Determine the [x, y] coordinate at the center of the cell enclosing the given text.  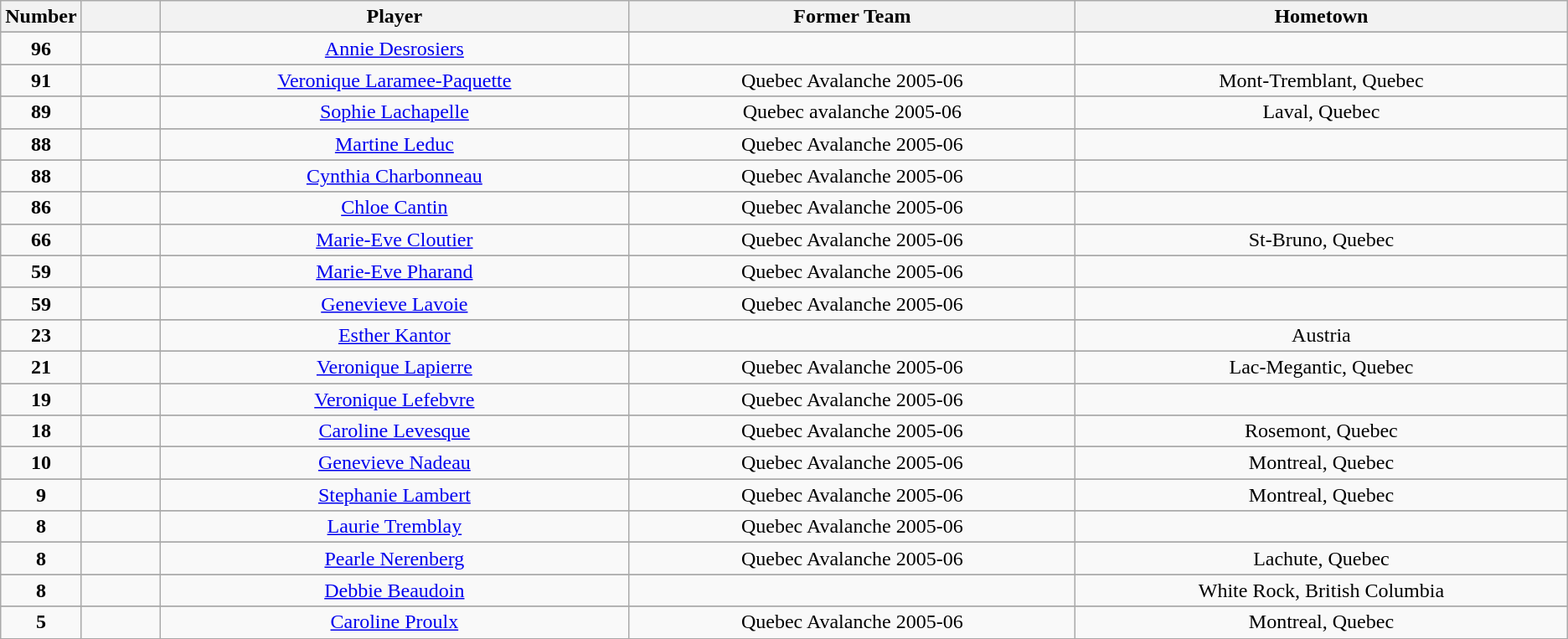
86 [41, 208]
Cynthia Charbonneau [395, 176]
Genevieve Lavoie [395, 303]
Lac-Megantic, Quebec [1322, 367]
Number [41, 17]
St-Bruno, Quebec [1322, 240]
Genevieve Nadeau [395, 463]
Marie-Eve Cloutier [395, 240]
Sophie Lachapelle [395, 112]
Caroline Levesque [395, 431]
Austria [1322, 335]
Rosemont, Quebec [1322, 431]
Player [395, 17]
Chloe Cantin [395, 208]
91 [41, 80]
Veronique Lapierre [395, 367]
Marie-Eve Pharand [395, 271]
Veronique Lefebvre [395, 399]
96 [41, 49]
White Rock, British Columbia [1322, 590]
Quebec avalanche 2005-06 [853, 112]
89 [41, 112]
Hometown [1322, 17]
Former Team [853, 17]
Veronique Laramee-Paquette [395, 80]
23 [41, 335]
10 [41, 463]
9 [41, 495]
Laval, Quebec [1322, 112]
21 [41, 367]
Esther Kantor [395, 335]
5 [41, 622]
Mont-Tremblant, Quebec [1322, 80]
Stephanie Lambert [395, 495]
18 [41, 431]
19 [41, 399]
Pearle Nerenberg [395, 559]
Debbie Beaudoin [395, 590]
Martine Leduc [395, 144]
Laurie Tremblay [395, 527]
66 [41, 240]
Lachute, Quebec [1322, 559]
Caroline Proulx [395, 622]
Annie Desrosiers [395, 49]
